Find where the given text appears and provide that cell's center as (x, y) coordinate. 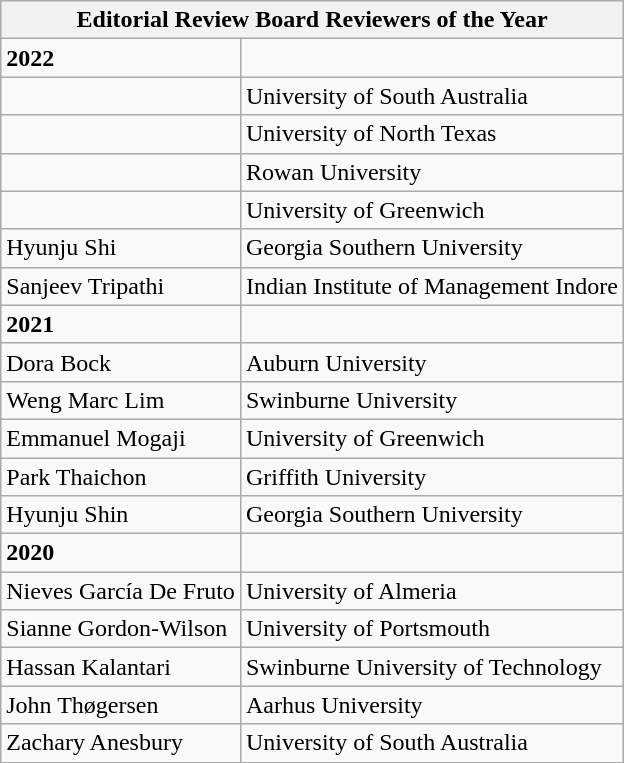
University of North Texas (432, 134)
John Thøgersen (121, 705)
Griffith University (432, 477)
Indian Institute of Management Indore (432, 286)
Auburn University (432, 362)
Editorial Review Board Reviewers of the Year (312, 20)
Sanjeev Tripathi (121, 286)
Hyunju Shi (121, 248)
Emmanuel Mogaji (121, 438)
Zachary Anesbury (121, 743)
Swinburne University (432, 400)
Rowan University (432, 172)
University of Almeria (432, 591)
Weng Marc Lim (121, 400)
Nieves García De Fruto (121, 591)
Aarhus University (432, 705)
Dora Bock (121, 362)
Park Thaichon (121, 477)
Sianne Gordon-Wilson (121, 629)
Hyunju Shin (121, 515)
Hassan Kalantari (121, 667)
University of Portsmouth (432, 629)
2021 (121, 324)
2022 (121, 58)
Swinburne University of Technology (432, 667)
2020 (121, 553)
